Return (X, Y) of the center of cell containing provided text 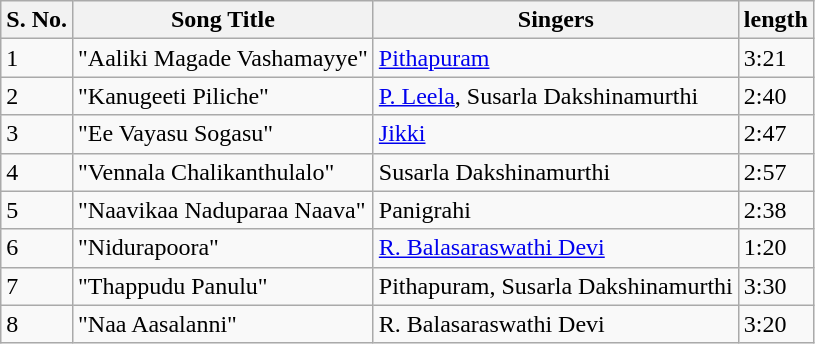
"Naavikaa Naduparaa Naava" (222, 210)
7 (37, 286)
"Kanugeeti Piliche" (222, 96)
1:20 (776, 248)
3:30 (776, 286)
3 (37, 134)
Song Title (222, 20)
"Thappudu Panulu" (222, 286)
5 (37, 210)
6 (37, 248)
Pithapuram (556, 58)
Panigrahi (556, 210)
2:40 (776, 96)
Susarla Dakshinamurthi (556, 172)
length (776, 20)
Singers (556, 20)
"Vennala Chalikanthulalo" (222, 172)
3:20 (776, 324)
Jikki (556, 134)
3:21 (776, 58)
1 (37, 58)
2:38 (776, 210)
2 (37, 96)
"Naa Aasalanni" (222, 324)
"Aaliki Magade Vashamayye" (222, 58)
P. Leela, Susarla Dakshinamurthi (556, 96)
Pithapuram, Susarla Dakshinamurthi (556, 286)
2:47 (776, 134)
S. No. (37, 20)
"Ee Vayasu Sogasu" (222, 134)
4 (37, 172)
"Nidurapoora" (222, 248)
2:57 (776, 172)
8 (37, 324)
